Find where the given text appears and provide that cell's center as (X, Y) coordinate. 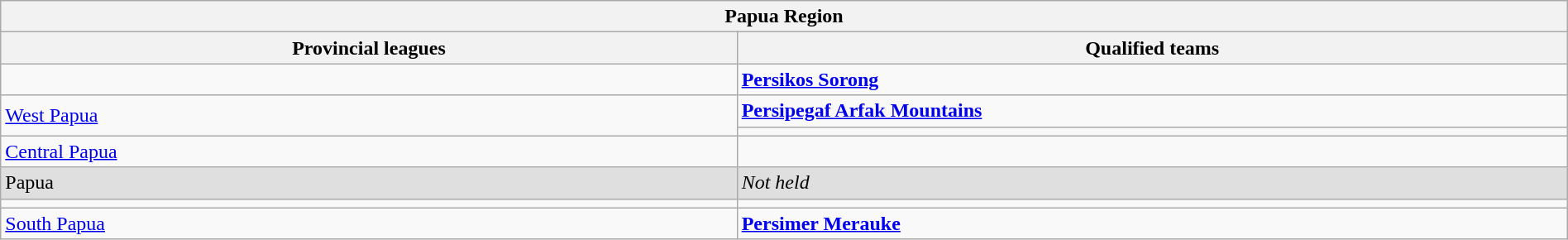
Persipegaf Arfak Mountains (1152, 111)
Papua Region (784, 17)
Provincial leagues (369, 48)
Persimer Merauke (1152, 223)
Qualified teams (1152, 48)
Persikos Sorong (1152, 79)
Not held (1152, 183)
West Papua (369, 116)
Central Papua (369, 151)
South Papua (369, 223)
Papua (369, 183)
